Locate the cell with the specified text and output its [X, Y] center coordinate. 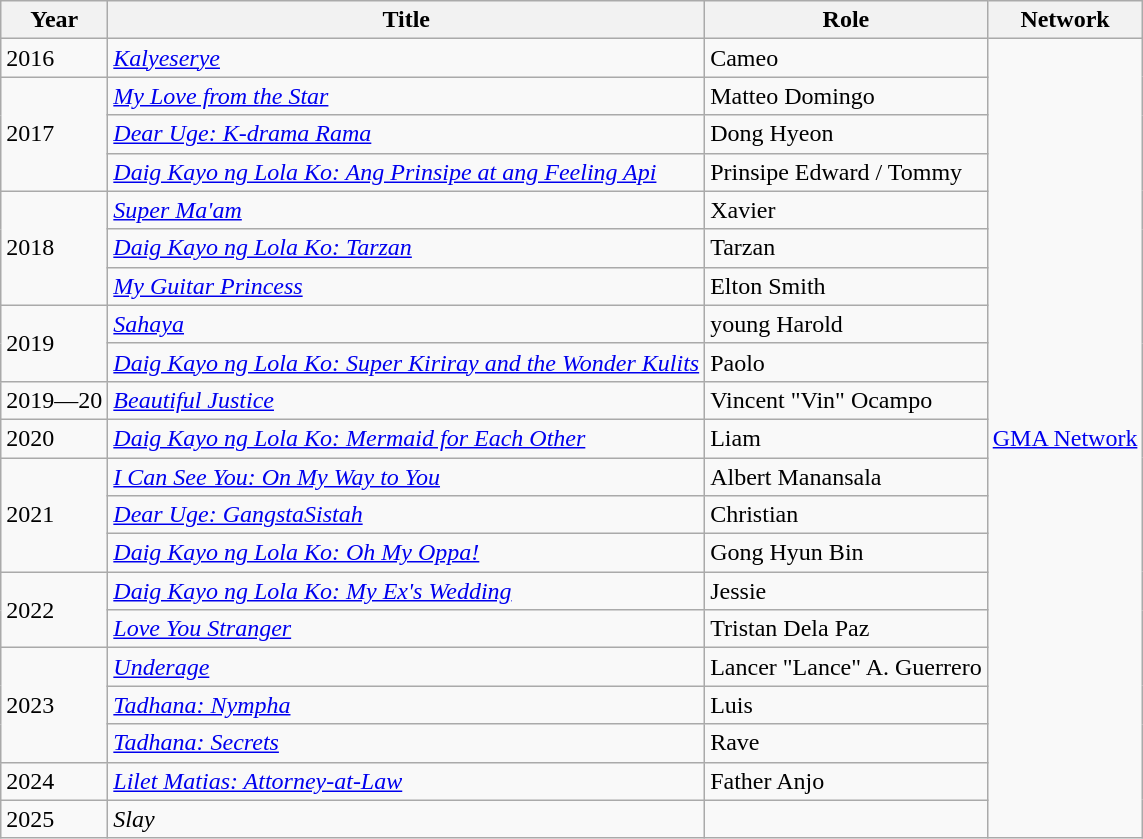
Christian [846, 515]
Gong Hyun Bin [846, 553]
My Love from the Star [406, 96]
Xavier [846, 210]
Tristan Dela Paz [846, 629]
Role [846, 20]
I Can See You: On My Way to You [406, 477]
Daig Kayo ng Lola Ko: Tarzan [406, 248]
2021 [54, 515]
2019—20 [54, 400]
Cameo [846, 58]
Beautiful Justice [406, 400]
Rave [846, 743]
Jessie [846, 591]
Underage [406, 667]
2017 [54, 134]
Daig Kayo ng Lola Ko: Oh My Oppa! [406, 553]
Kalyeserye [406, 58]
My Guitar Princess [406, 286]
Tadhana: Secrets [406, 743]
Daig Kayo ng Lola Ko: My Ex's Wedding [406, 591]
Daig Kayo ng Lola Ko: Mermaid for Each Other [406, 438]
Slay [406, 819]
GMA Network [1065, 438]
Vincent "Vin" Ocampo [846, 400]
Super Ma'am [406, 210]
2020 [54, 438]
young Harold [846, 324]
Tarzan [846, 248]
Daig Kayo ng Lola Ko: Super Kiriray and the Wonder Kulits [406, 362]
2023 [54, 705]
Lancer "Lance" A. Guerrero [846, 667]
2022 [54, 610]
Albert Manansala [846, 477]
2018 [54, 248]
Dear Uge: K-drama Rama [406, 134]
2024 [54, 781]
Dear Uge: GangstaSistah [406, 515]
Title [406, 20]
Prinsipe Edward / Tommy [846, 172]
Lilet Matias: Attorney-at-Law [406, 781]
Paolo [846, 362]
2016 [54, 58]
Daig Kayo ng Lola Ko: Ang Prinsipe at ang Feeling Api [406, 172]
Elton Smith [846, 286]
Luis [846, 705]
Love You Stranger [406, 629]
Year [54, 20]
Matteo Domingo [846, 96]
Dong Hyeon [846, 134]
Sahaya [406, 324]
Liam [846, 438]
Father Anjo [846, 781]
Tadhana: Nympha [406, 705]
2019 [54, 343]
Network [1065, 20]
2025 [54, 819]
